Return the (X, Y) coordinate for the center point of the cell that contains the specified text.  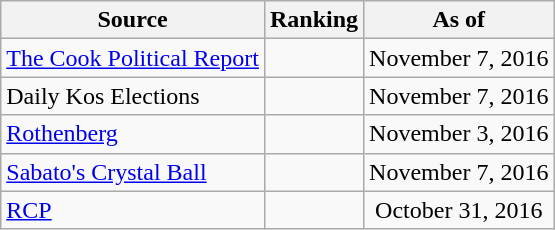
RCP (133, 210)
Ranking (314, 20)
November 3, 2016 (459, 134)
Daily Kos Elections (133, 96)
As of (459, 20)
The Cook Political Report (133, 58)
Sabato's Crystal Ball (133, 172)
October 31, 2016 (459, 210)
Rothenberg (133, 134)
Source (133, 20)
